Determine the (X, Y) coordinate at the center of the cell enclosing the given text.  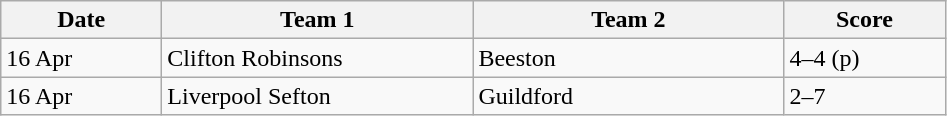
Date (82, 20)
Guildford (628, 96)
4–4 (p) (864, 58)
Team 2 (628, 20)
2–7 (864, 96)
Clifton Robinsons (318, 58)
Team 1 (318, 20)
Score (864, 20)
Liverpool Sefton (318, 96)
Beeston (628, 58)
